For the text-containing cell, return its midpoint in [X, Y] coordinate format. 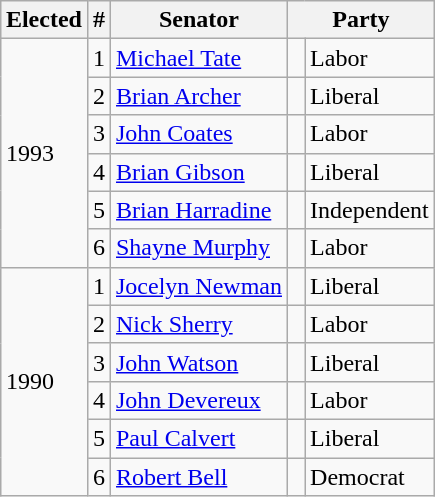
Party [362, 20]
John Devereux [198, 400]
1990 [44, 381]
Brian Archer [198, 96]
Brian Harradine [198, 210]
1993 [44, 153]
Michael Tate [198, 58]
# [98, 20]
Brian Gibson [198, 172]
Nick Sherry [198, 324]
Robert Bell [198, 477]
Democrat [370, 477]
Elected [44, 20]
Senator [198, 20]
Paul Calvert [198, 438]
John Watson [198, 362]
Jocelyn Newman [198, 286]
Shayne Murphy [198, 248]
Independent [370, 210]
John Coates [198, 134]
